Identify which cell holds the provided text, then report its [X, Y] central coordinate. 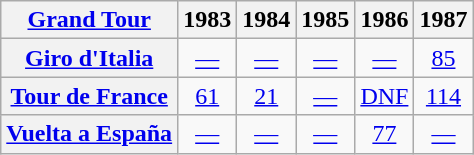
21 [266, 96]
61 [208, 96]
1987 [444, 20]
DNF [384, 96]
1986 [384, 20]
Giro d'Italia [90, 58]
1985 [326, 20]
1983 [208, 20]
114 [444, 96]
Vuelta a España [90, 134]
Grand Tour [90, 20]
85 [444, 58]
77 [384, 134]
Tour de France [90, 96]
1984 [266, 20]
